Locate the cell with the specified text and output its [X, Y] center coordinate. 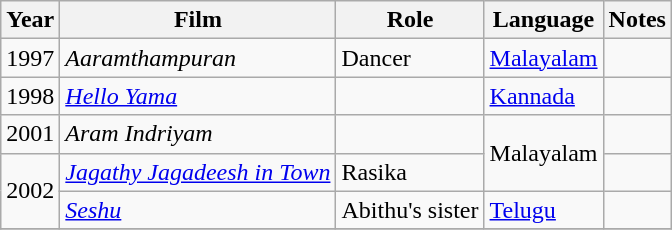
1997 [30, 58]
Dancer [410, 58]
Abithu's sister [410, 210]
Hello Yama [198, 96]
Aaramthampuran [198, 58]
2001 [30, 134]
Role [410, 20]
Notes [637, 20]
Rasika [410, 172]
Jagathy Jagadeesh in Town [198, 172]
Language [544, 20]
Seshu [198, 210]
Aram Indriyam [198, 134]
1998 [30, 96]
Film [198, 20]
Year [30, 20]
Kannada [544, 96]
Telugu [544, 210]
2002 [30, 191]
